Find where the given text appears and provide that cell's center as (X, Y) coordinate. 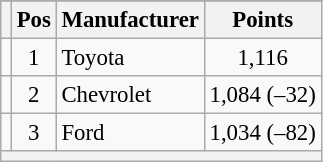
Ford (130, 133)
2 (34, 95)
Pos (34, 20)
3 (34, 133)
1,084 (–32) (262, 95)
1,034 (–82) (262, 133)
Toyota (130, 58)
1 (34, 58)
Points (262, 20)
1,116 (262, 58)
Chevrolet (130, 95)
Manufacturer (130, 20)
